Extract the [x, y] coordinate from the center of the cell holding the provided text.  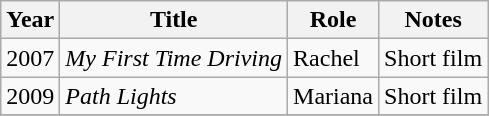
Mariana [334, 96]
2007 [30, 58]
Path Lights [174, 96]
Role [334, 20]
2009 [30, 96]
Title [174, 20]
Notes [434, 20]
My First Time Driving [174, 58]
Rachel [334, 58]
Year [30, 20]
